Extract the [X, Y] coordinate from the center of the cell holding the provided text.  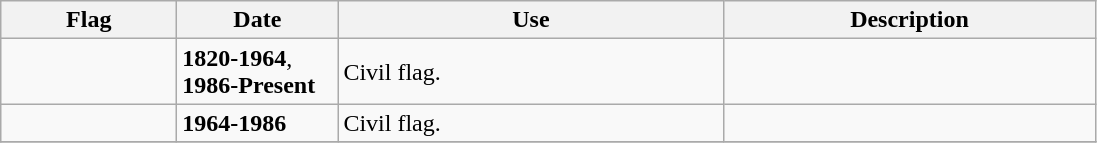
Use [531, 20]
1820-1964,1986-Present [258, 72]
Flag [89, 20]
Description [910, 20]
Date [258, 20]
1964-1986 [258, 123]
